Detect which cell encompasses the target text, then output its [X, Y] center coordinate. 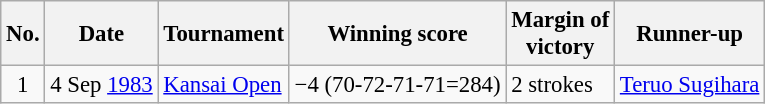
Teruo Sugihara [690, 85]
Tournament [224, 34]
Runner-up [690, 34]
Margin ofvictory [560, 34]
2 strokes [560, 85]
1 [23, 85]
4 Sep 1983 [102, 85]
Winning score [398, 34]
Date [102, 34]
No. [23, 34]
−4 (70-72-71-71=284) [398, 85]
Kansai Open [224, 85]
